Determine the [X, Y] coordinate at the center of the cell enclosing the given text.  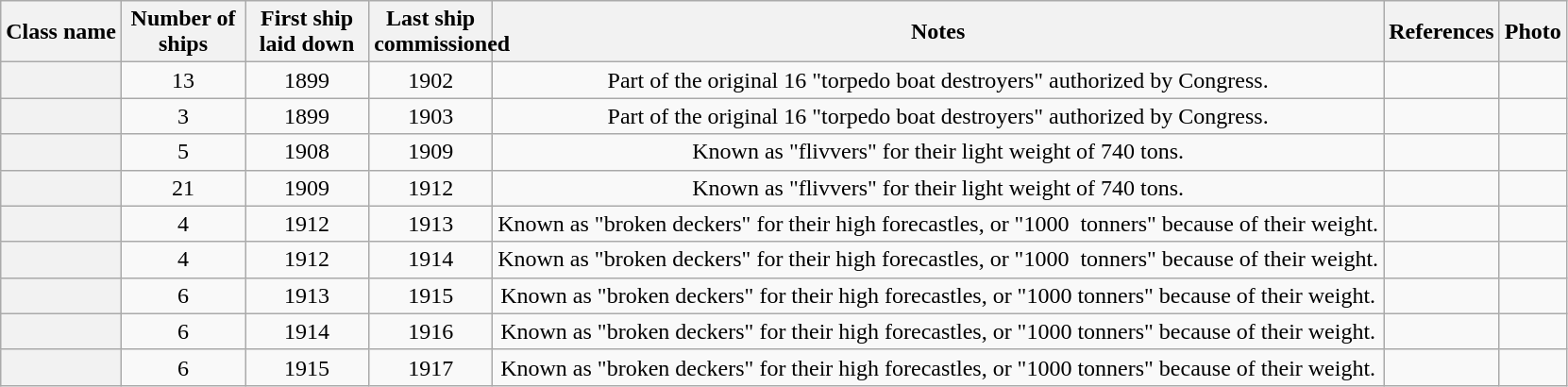
References [1442, 32]
First ship laid down [308, 32]
Notes [938, 32]
Last ship commissioned [430, 32]
Photo [1533, 32]
1916 [430, 331]
1908 [308, 152]
13 [183, 80]
Class name [61, 32]
1917 [430, 367]
3 [183, 116]
Number of ships [183, 32]
21 [183, 188]
1902 [430, 80]
5 [183, 152]
1903 [430, 116]
